Scan for the cell matching the given text and deliver its [X, Y] coordinate at center. 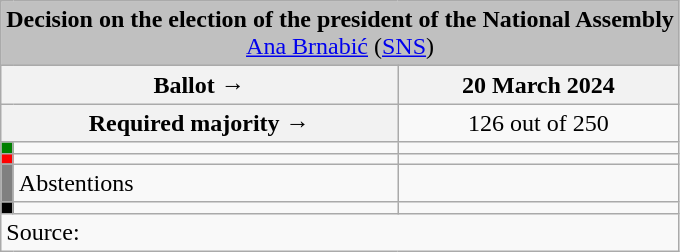
Ballot → [200, 85]
Decision on the election of the president of the National AssemblyAna Brnabić (SNS) [340, 34]
Source: [340, 232]
Abstentions [205, 183]
20 March 2024 [539, 85]
126 out of 250 [539, 123]
Required majority → [200, 123]
